Return the (X, Y) coordinate for the center point of the cell that contains the specified text.  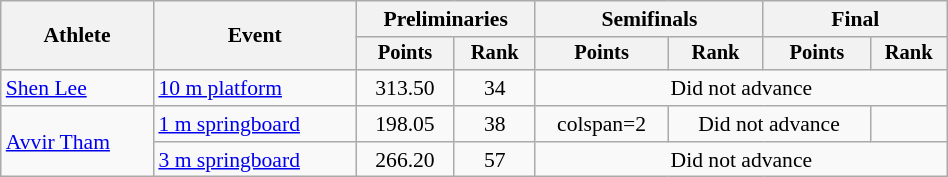
colspan=2 (601, 124)
198.05 (405, 124)
Event (254, 36)
313.50 (405, 88)
Final (855, 19)
Shen Lee (78, 88)
Semifinals (649, 19)
Athlete (78, 36)
38 (494, 124)
Preliminaries (446, 19)
34 (494, 88)
1 m springboard (254, 124)
Avvir Tham (78, 142)
10 m platform (254, 88)
